Capture the cell that displays the provided text and extract its (x, y) central coordinate. 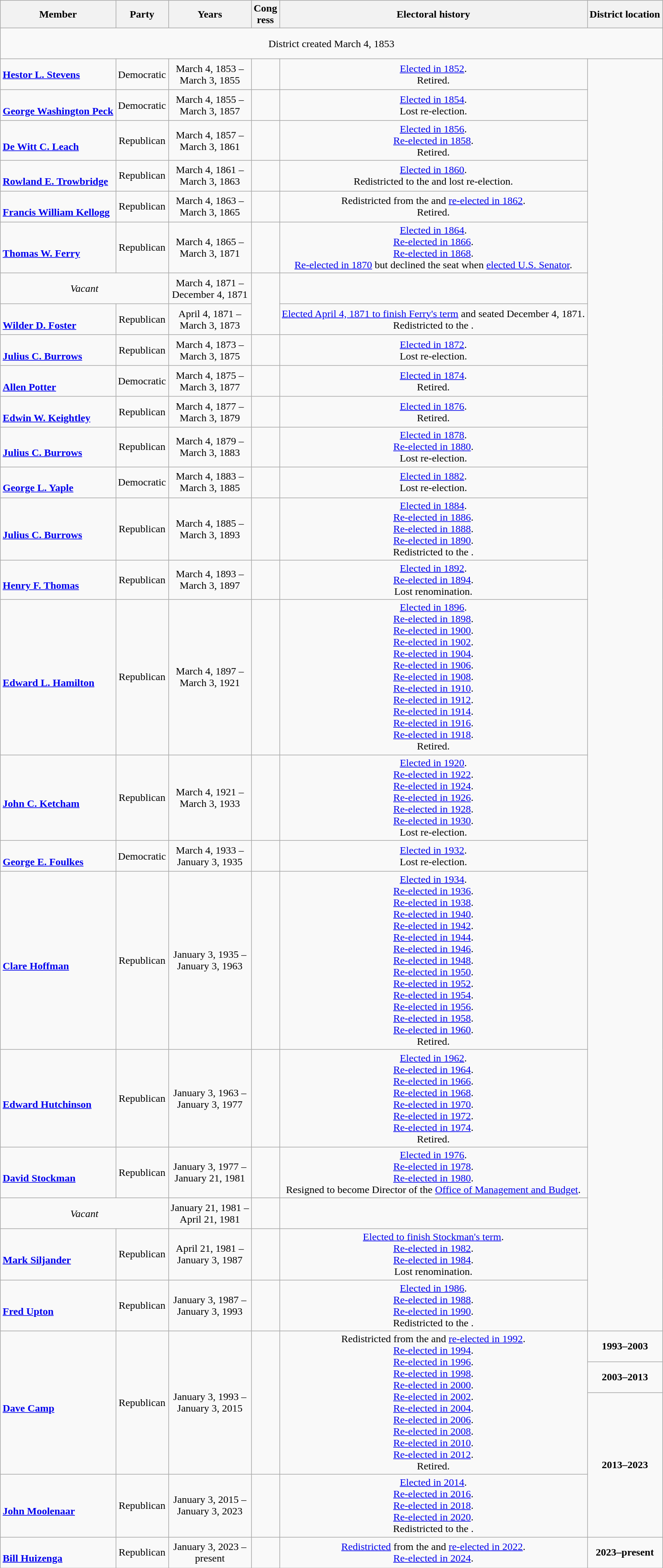
Henry F. Thomas (58, 580)
Elected in 1878.Re-elected in 1880.Lost re-election. (433, 447)
Redistricted from the and re-elected in 2022.Re-elected in 2024. (433, 1553)
District created March 4, 1853 (331, 44)
April 4, 1871 –March 3, 1873 (210, 319)
Elected in 1852.Retired. (433, 75)
March 4, 1933 –January 3, 1935 (210, 856)
Elected in 1872.Lost re-election. (433, 350)
January 3, 2015 –January 3, 2023 (210, 1506)
2003–2013 (625, 1377)
2013–2023 (625, 1465)
Member (58, 15)
March 4, 1877 –March 3, 1879 (210, 412)
March 4, 1897 –March 3, 1921 (210, 677)
Hestor L. Stevens (58, 75)
January 3, 1977 –January 21, 1981 (210, 1172)
January 3, 2023 –present (210, 1553)
Elected in 1864.Re-elected in 1866.Re-elected in 1868.Re-elected in 1870 but declined the seat when elected U.S. Senator. (433, 248)
De Witt C. Leach (58, 141)
John C. Ketcham (58, 797)
Elected in 2014.Re-elected in 2016.Re-elected in 2018.Re-elected in 2020.Redistricted to the . (433, 1506)
Elected in 1882.Lost re-election. (433, 482)
Elected in 1854.Lost re-election. (433, 105)
March 4, 1893 –March 3, 1897 (210, 580)
Elected in 1932.Lost re-election. (433, 856)
Clare Hoffman (58, 960)
John Moolenaar (58, 1506)
March 4, 1871 –December 4, 1871 (210, 288)
March 4, 1879 –March 3, 1883 (210, 447)
April 21, 1981 –January 3, 1987 (210, 1254)
George Washington Peck (58, 105)
March 4, 1921 –March 3, 1933 (210, 797)
Thomas W. Ferry (58, 248)
Fred Upton (58, 1305)
March 4, 1857 –March 3, 1861 (210, 141)
Bill Huizenga (58, 1553)
Elected in 1986.Re-elected in 1988.Re-elected in 1990.Redistricted to the . (433, 1305)
March 4, 1853 –March 3, 1855 (210, 75)
Elected April 4, 1871 to finish Ferry's term and seated December 4, 1871.Redistricted to the . (433, 319)
Allen Potter (58, 381)
George L. Yaple (58, 482)
March 4, 1863 –March 3, 1865 (210, 207)
Elected in 1892.Re-elected in 1894.Lost renomination. (433, 580)
District location (625, 15)
Elected to finish Stockman's term.Re-elected in 1982.Re-elected in 1984.Lost renomination. (433, 1254)
Elected in 1920.Re-elected in 1922.Re-elected in 1924.Re-elected in 1926.Re-elected in 1928.Re-elected in 1930.Lost re-election. (433, 797)
George E. Foulkes (58, 856)
Wilder D. Foster (58, 319)
Edward Hutchinson (58, 1098)
March 4, 1885 –March 3, 1893 (210, 529)
January 3, 1987 –January 3, 1993 (210, 1305)
Elected in 1884.Re-elected in 1886.Re-elected in 1888.Re-elected in 1890.Redistricted to the . (433, 529)
David Stockman (58, 1172)
Party (142, 15)
March 4, 1865 –March 3, 1871 (210, 248)
January 3, 1935 –January 3, 1963 (210, 960)
Edwin W. Keightley (58, 412)
Elected in 1874.Retired. (433, 381)
Edward L. Hamilton (58, 677)
March 4, 1861 –March 3, 1863 (210, 176)
Elected in 1876.Retired. (433, 412)
Elected in 1860.Redistricted to the and lost re-election. (433, 176)
January 21, 1981 –April 21, 1981 (210, 1213)
Francis William Kellogg (58, 207)
Rowland E. Trowbridge (58, 176)
Elected in 1962.Re-elected in 1964.Re-elected in 1966.Re-elected in 1968.Re-elected in 1970.Re-elected in 1972.Re-elected in 1974.Retired. (433, 1098)
March 4, 1883 –March 3, 1885 (210, 482)
Elected in 1856.Re-elected in 1858.Retired. (433, 141)
Electoral history (433, 15)
Elected in 1976.Re-elected in 1978.Re-elected in 1980.Resigned to become Director of the Office of Management and Budget. (433, 1172)
January 3, 1963 –January 3, 1977 (210, 1098)
Years (210, 15)
2023–present (625, 1553)
Dave Camp (58, 1403)
Redistricted from the and re-elected in 1862.Retired. (433, 207)
January 3, 1993 –January 3, 2015 (210, 1403)
March 4, 1855 –March 3, 1857 (210, 105)
March 4, 1875 –March 3, 1877 (210, 381)
March 4, 1873 –March 3, 1875 (210, 350)
Congress (266, 15)
1993–2003 (625, 1346)
Mark Siljander (58, 1254)
